Search for the cell housing the specified text and yield its (x, y) center coordinate. 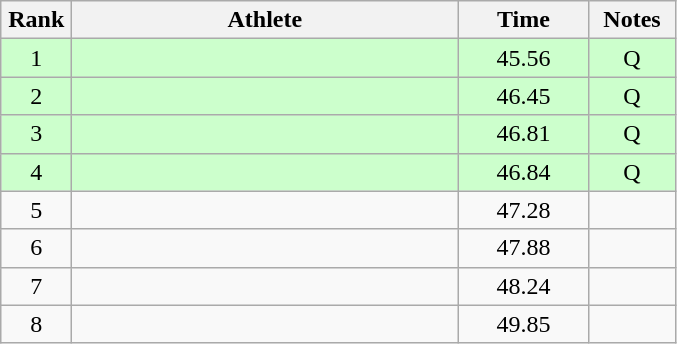
3 (36, 134)
46.45 (524, 96)
Rank (36, 20)
5 (36, 210)
47.28 (524, 210)
46.84 (524, 172)
Time (524, 20)
2 (36, 96)
7 (36, 286)
Athlete (265, 20)
8 (36, 324)
46.81 (524, 134)
49.85 (524, 324)
48.24 (524, 286)
6 (36, 248)
Notes (632, 20)
47.88 (524, 248)
4 (36, 172)
45.56 (524, 58)
1 (36, 58)
